Return [X, Y] of the center of cell containing provided text 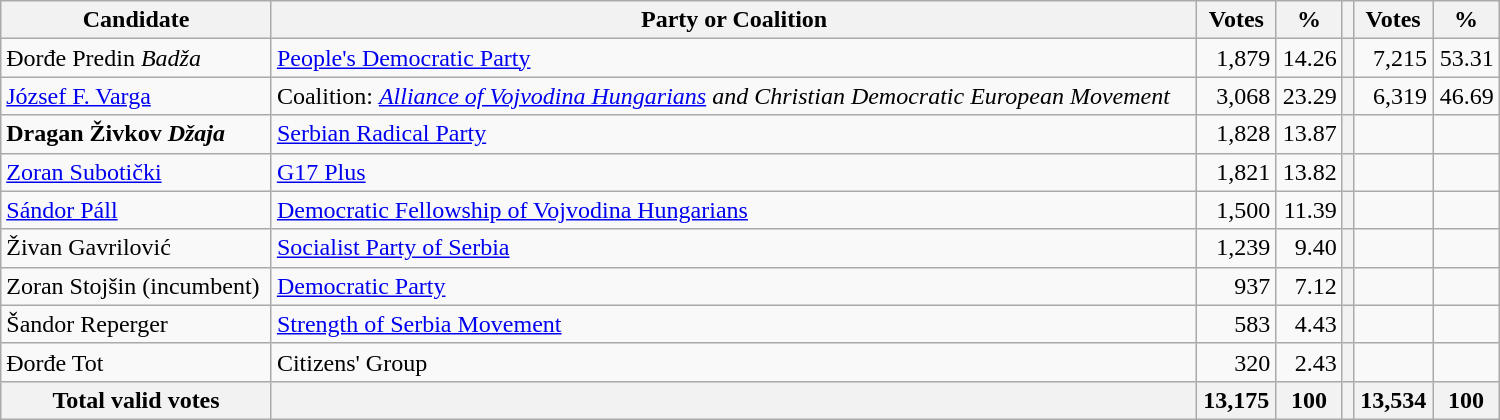
2.43 [1310, 362]
Democratic Party [734, 286]
G17 Plus [734, 172]
Total valid votes [136, 400]
Zoran Subotički [136, 172]
7.12 [1310, 286]
Zoran Stojšin (incumbent) [136, 286]
Dragan Živkov Džaja [136, 134]
People's Democratic Party [734, 58]
Citizens' Group [734, 362]
937 [1236, 286]
14.26 [1310, 58]
Coalition: Alliance of Vojvodina Hungarians and Christian Democratic European Movement [734, 96]
1,500 [1236, 210]
1,821 [1236, 172]
Strength of Serbia Movement [734, 324]
7,215 [1394, 58]
9.40 [1310, 248]
Živan Gavrilović [136, 248]
Sándor Páll [136, 210]
Democratic Fellowship of Vojvodina Hungarians [734, 210]
1,879 [1236, 58]
320 [1236, 362]
13.87 [1310, 134]
Đorđe Tot [136, 362]
Socialist Party of Serbia [734, 248]
Đorđe Predin Badža [136, 58]
53.31 [1466, 58]
13,534 [1394, 400]
Serbian Radical Party [734, 134]
11.39 [1310, 210]
46.69 [1466, 96]
13.82 [1310, 172]
583 [1236, 324]
Party or Coalition [734, 20]
1,828 [1236, 134]
6,319 [1394, 96]
1,239 [1236, 248]
Šandor Reperger [136, 324]
23.29 [1310, 96]
4.43 [1310, 324]
Candidate [136, 20]
József F. Varga [136, 96]
3,068 [1236, 96]
13,175 [1236, 400]
